Pinpoint the cell where the given text exists, returning its [X, Y] midpoint coordinate. 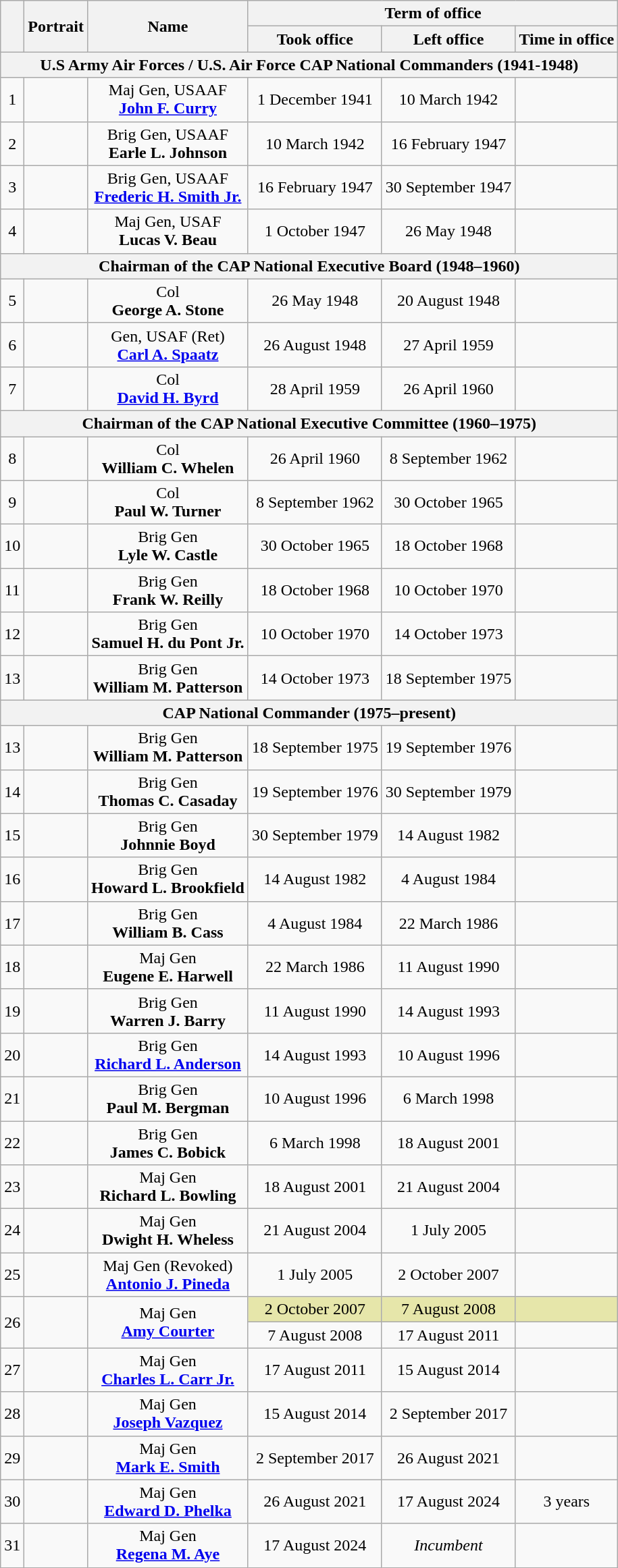
Name [168, 26]
21 [12, 1099]
1 December 1941 [315, 100]
5 [12, 301]
Brig GenFrank W. Reilly [168, 590]
ColPaul W. Turner [168, 502]
Took office [315, 39]
3 [12, 188]
Maj GenDwight H. Wheless [168, 1231]
Maj GenCharles L. Carr Jr. [168, 1370]
Time in office [567, 39]
Maj GenAmy Courter [168, 1322]
Brig GenLyle W. Castle [168, 547]
Brig GenWilliam B. Cass [168, 923]
28 April 1959 [315, 389]
Maj Gen Regena M. Aye [168, 1546]
Maj GenJoseph Vazquez [168, 1413]
19 [12, 1011]
30 [12, 1501]
Brig GenWarren J. Barry [168, 1011]
31 [12, 1546]
26 [12, 1322]
Incumbent [448, 1546]
15 [12, 836]
Brig GenRichard L. Anderson [168, 1054]
22 [12, 1142]
12 [12, 634]
Portrait [56, 26]
CAP National Commander (1975–present) [309, 713]
ColGeorge A. Stone [168, 301]
10 [12, 547]
9 [12, 502]
Brig Gen, USAAFEarle L. Johnson [168, 143]
17 [12, 923]
Maj GenEdward D. Phelka [168, 1501]
Chairman of the CAP National Executive Board (1948–1960) [309, 266]
2 [12, 143]
3 years [567, 1501]
Brig GenJames C. Bobick [168, 1142]
Left office [448, 39]
Brig GenThomas C. Casaday [168, 791]
U.S Army Air Forces / U.S. Air Force CAP National Commanders (1941-1948) [309, 65]
28 [12, 1413]
Term of office [432, 13]
1 October 1947 [315, 231]
14 [12, 791]
Maj Gen (Revoked)Antonio J. Pineda [168, 1274]
Brig GenJohnnie Boyd [168, 836]
Chairman of the CAP National Executive Committee (1960–1975) [309, 423]
4 [12, 231]
Maj GenRichard L. Bowling [168, 1187]
8 [12, 458]
16 [12, 879]
26 August 1948 [315, 344]
ColDavid H. Byrd [168, 389]
Gen, USAF (Ret)Carl A. Spaatz [168, 344]
18 [12, 967]
Maj GenMark E. Smith [168, 1458]
Brig GenPaul M. Bergman [168, 1099]
Brig GenHoward L. Brookfield [168, 879]
Maj Gen, USAAFJohn F. Curry [168, 100]
25 [12, 1274]
Brig Gen, USAAFFrederic H. Smith Jr. [168, 188]
29 [12, 1458]
23 [12, 1187]
7 [12, 389]
27 [12, 1370]
30 September 1947 [448, 188]
Brig GenSamuel H. du Pont Jr. [168, 634]
20 [12, 1054]
6 [12, 344]
ColWilliam C. Whelen [168, 458]
24 [12, 1231]
11 [12, 590]
1 [12, 100]
20 August 1948 [448, 301]
Maj GenEugene E. Harwell [168, 967]
Maj Gen, USAFLucas V. Beau [168, 231]
27 April 1959 [448, 344]
